From the cell containing the given text, extract its center point as [X, Y] coordinate. 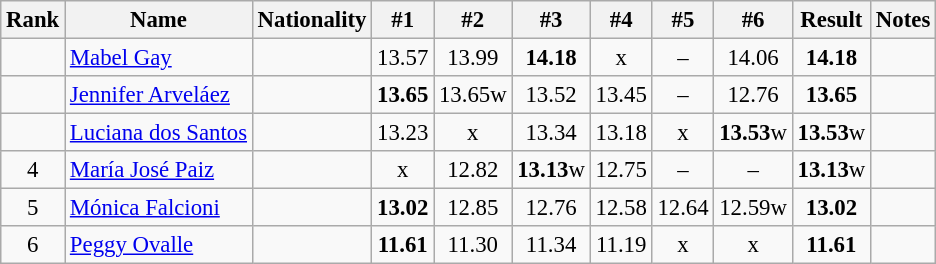
María José Paiz [159, 170]
12.58 [621, 208]
Jennifer Arveláez [159, 95]
13.23 [403, 133]
#2 [473, 20]
#3 [551, 20]
6 [33, 245]
#6 [753, 20]
12.85 [473, 208]
Rank [33, 20]
4 [33, 170]
13.45 [621, 95]
#1 [403, 20]
13.18 [621, 133]
#4 [621, 20]
13.52 [551, 95]
Nationality [312, 20]
5 [33, 208]
11.34 [551, 245]
12.59w [753, 208]
11.30 [473, 245]
Name [159, 20]
13.57 [403, 58]
13.99 [473, 58]
12.75 [621, 170]
Notes [904, 20]
12.64 [683, 208]
Mónica Falcioni [159, 208]
#5 [683, 20]
13.65w [473, 95]
Peggy Ovalle [159, 245]
12.82 [473, 170]
11.19 [621, 245]
14.06 [753, 58]
Mabel Gay [159, 58]
Luciana dos Santos [159, 133]
13.34 [551, 133]
Result [831, 20]
